For the text-containing cell, return its midpoint in (x, y) coordinate format. 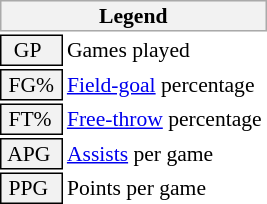
FG% (31, 85)
APG (31, 154)
Free-throw percentage (166, 120)
GP (31, 50)
FT% (31, 120)
Games played (166, 50)
Assists per game (166, 154)
PPG (31, 188)
Legend (134, 16)
Points per game (166, 188)
Field-goal percentage (166, 85)
